Detect which cell encompasses the target text, then output its (X, Y) center coordinate. 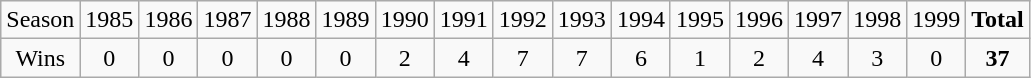
1 (700, 58)
1992 (522, 20)
Wins (40, 58)
1986 (168, 20)
1991 (464, 20)
Total (998, 20)
1996 (758, 20)
1994 (640, 20)
1988 (286, 20)
37 (998, 58)
1998 (878, 20)
1995 (700, 20)
1987 (228, 20)
6 (640, 58)
1999 (936, 20)
1997 (818, 20)
1989 (346, 20)
Season (40, 20)
1985 (110, 20)
3 (878, 58)
1993 (582, 20)
1990 (404, 20)
